Locate the cell with the specified text and output its (X, Y) center coordinate. 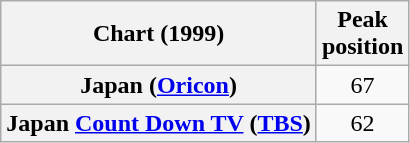
Japan Count Down TV (TBS) (159, 123)
Chart (1999) (159, 34)
67 (362, 85)
62 (362, 123)
Japan (Oricon) (159, 85)
Peakposition (362, 34)
